Extract the [X, Y] coordinate from the center of the cell holding the provided text.  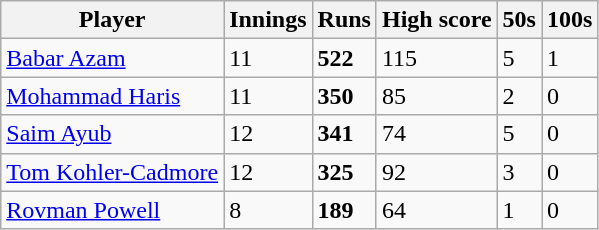
Player [112, 20]
Innings [268, 20]
Mohammad Haris [112, 96]
85 [436, 96]
189 [344, 210]
50s [519, 20]
100s [570, 20]
341 [344, 134]
8 [268, 210]
350 [344, 96]
Runs [344, 20]
High score [436, 20]
325 [344, 172]
Babar Azam [112, 58]
64 [436, 210]
74 [436, 134]
2 [519, 96]
92 [436, 172]
Tom Kohler-Cadmore [112, 172]
Saim Ayub [112, 134]
3 [519, 172]
115 [436, 58]
Rovman Powell [112, 210]
522 [344, 58]
